Provide the [X, Y] coordinate of the cell's center where the given text is located.  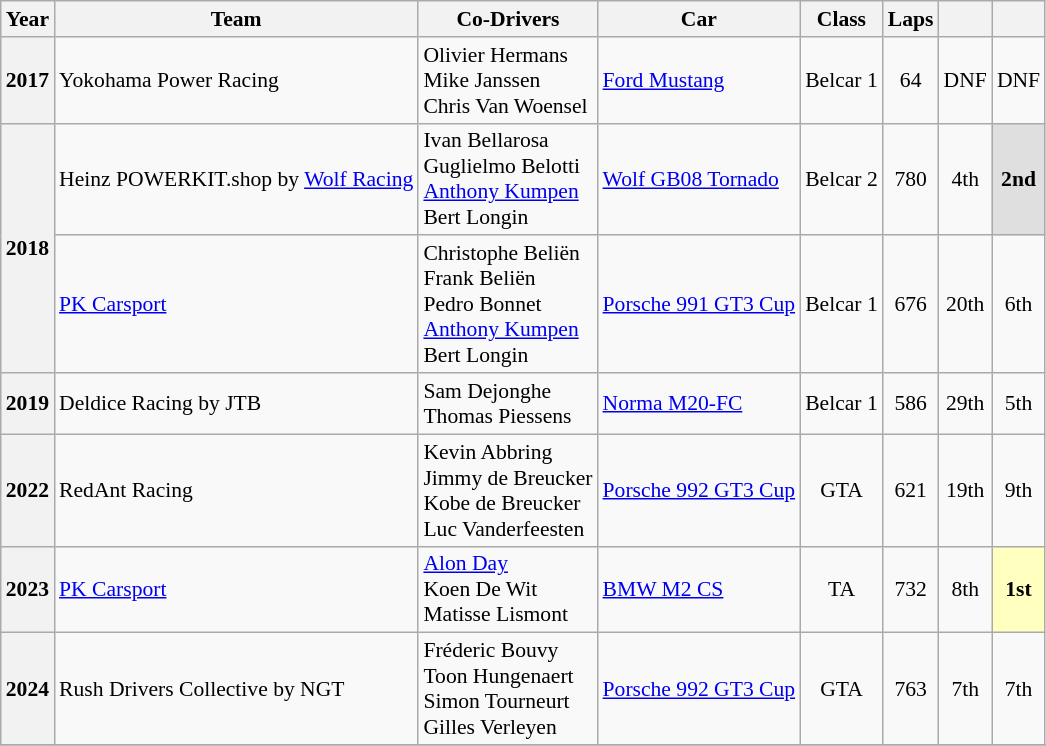
Car [700, 19]
2018 [28, 248]
Team [236, 19]
621 [911, 490]
4th [966, 179]
19th [966, 490]
Ivan Bellarosa Guglielmo Belotti Anthony Kumpen Bert Longin [508, 179]
780 [911, 179]
Deldice Racing by JTB [236, 404]
20th [966, 305]
Year [28, 19]
Olivier Hermans Mike Janssen Chris Van Woensel [508, 80]
Wolf GB08 Tornado [700, 179]
9th [1018, 490]
8th [966, 590]
5th [1018, 404]
Heinz POWERKIT.shop by Wolf Racing [236, 179]
732 [911, 590]
2022 [28, 490]
2nd [1018, 179]
Norma M20-FC [700, 404]
Yokohama Power Racing [236, 80]
BMW M2 CS [700, 590]
Sam Dejonghe Thomas Piessens [508, 404]
2024 [28, 689]
Christophe Beliën Frank Beliën Pedro Bonnet Anthony Kumpen Bert Longin [508, 305]
RedAnt Racing [236, 490]
29th [966, 404]
TA [842, 590]
763 [911, 689]
1st [1018, 590]
Alon Day Koen De Wit Matisse Lismont [508, 590]
Co-Drivers [508, 19]
676 [911, 305]
Rush Drivers Collective by NGT [236, 689]
Kevin Abbring Jimmy de Breucker Kobe de Breucker Luc Vanderfeesten [508, 490]
Ford Mustang [700, 80]
Class [842, 19]
2023 [28, 590]
Belcar 2 [842, 179]
6th [1018, 305]
586 [911, 404]
2017 [28, 80]
2019 [28, 404]
64 [911, 80]
Laps [911, 19]
Porsche 991 GT3 Cup [700, 305]
Fréderic Bouvy Toon Hungenaert Simon Tourneurt Gilles Verleyen [508, 689]
